Locate the cell with the specified text and output its (x, y) center coordinate. 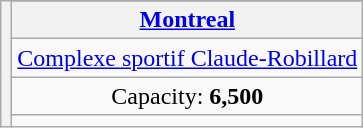
Complexe sportif Claude-Robillard (188, 58)
Montreal (188, 20)
Capacity: 6,500 (188, 96)
